Provide the [X, Y] coordinate of the cell's center where the given text is located.  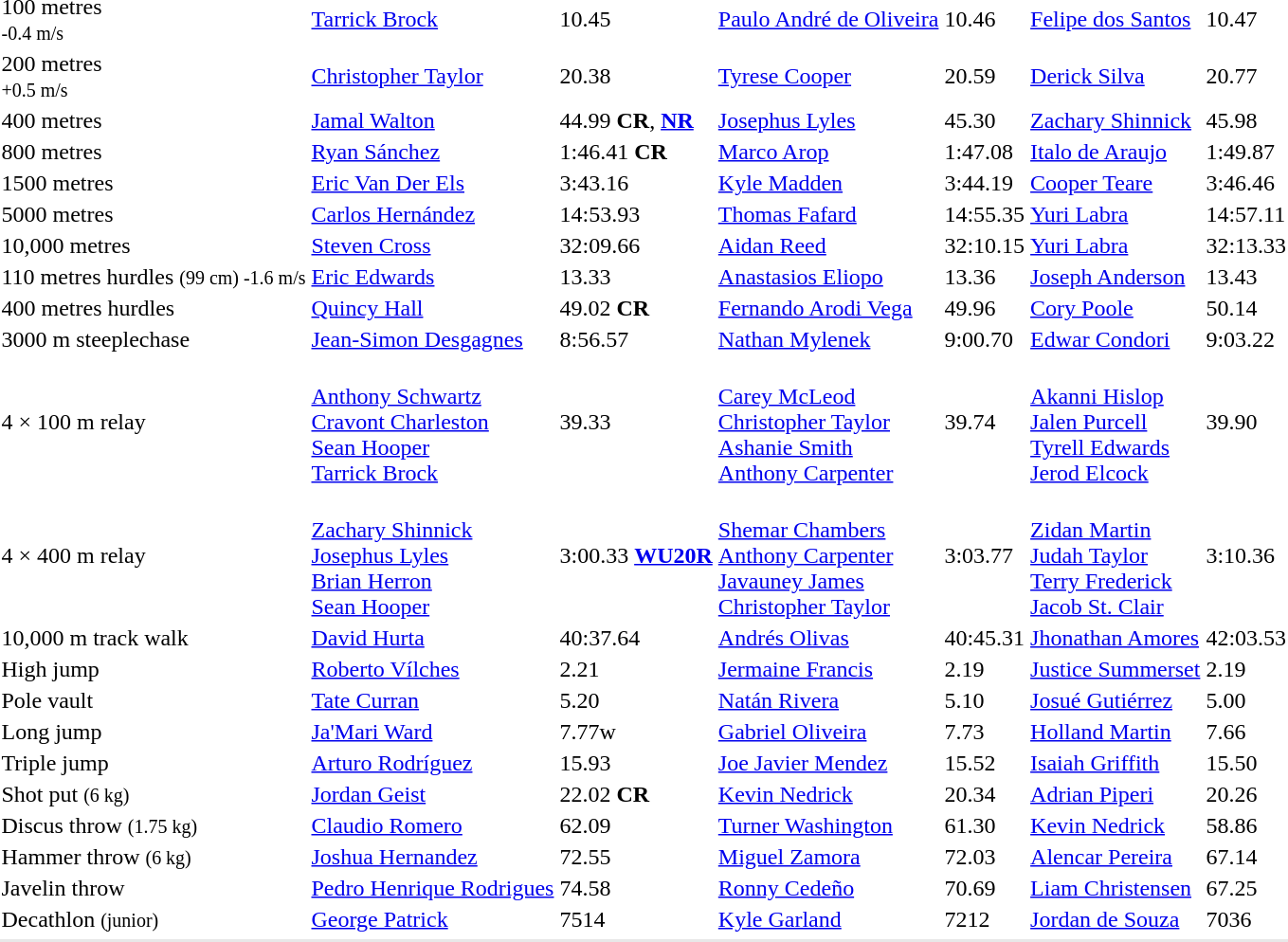
45.98 [1246, 120]
Edwar Condori [1116, 339]
20.59 [985, 76]
39.90 [1246, 422]
Jordan Geist [432, 794]
7514 [636, 919]
Aidan Reed [828, 245]
1:49.87 [1246, 152]
Justice Summerset [1116, 669]
Italo de Araujo [1116, 152]
Fernando Arodi Vega [828, 308]
3:03.77 [985, 555]
Eric Van Der Els [432, 183]
3:46.46 [1246, 183]
7036 [1246, 919]
7.73 [985, 732]
14:55.35 [985, 214]
14:57.11 [1246, 214]
Kyle Garland [828, 919]
15.52 [985, 763]
74.58 [636, 888]
40:45.31 [985, 638]
3:10.36 [1246, 555]
61.30 [985, 825]
Josué Gutiérrez [1116, 700]
Carlos Hernández [432, 214]
Discus throw (1.75 kg) [154, 825]
70.69 [985, 888]
400 metres hurdles [154, 308]
3000 m steeplechase [154, 339]
Jhonathan Amores [1116, 638]
49.02 CR [636, 308]
7212 [985, 919]
1500 metres [154, 183]
Pole vault [154, 700]
Jordan de Souza [1116, 919]
32:10.15 [985, 245]
72.03 [985, 857]
Turner Washington [828, 825]
20.26 [1246, 794]
Alencar Pereira [1116, 857]
Jean-Simon Desgagnes [432, 339]
Miguel Zamora [828, 857]
39.74 [985, 422]
7.77w [636, 732]
5.00 [1246, 700]
Holland Martin [1116, 732]
Joseph Anderson [1116, 277]
4 × 400 m relay [154, 555]
Ryan Sánchez [432, 152]
George Patrick [432, 919]
20.34 [985, 794]
20.77 [1246, 76]
Ja'Mari Ward [432, 732]
Quincy Hall [432, 308]
Natán Rivera [828, 700]
7.66 [1246, 732]
Josephus Lyles [828, 120]
39.33 [636, 422]
58.86 [1246, 825]
David Hurta [432, 638]
110 metres hurdles (99 cm) -1.6 m/s [154, 277]
Adrian Piperi [1116, 794]
Shemar ChambersAnthony CarpenterJavauney JamesChristopher Taylor [828, 555]
High jump [154, 669]
13.33 [636, 277]
8:56.57 [636, 339]
Arturo Rodríguez [432, 763]
Long jump [154, 732]
50.14 [1246, 308]
Jamal Walton [432, 120]
Derick Silva [1116, 76]
Gabriel Oliveira [828, 732]
Joshua Hernandez [432, 857]
Isaiah Griffith [1116, 763]
20.38 [636, 76]
44.99 CR, NR [636, 120]
4 × 100 m relay [154, 422]
42:03.53 [1246, 638]
Akanni HislopJalen PurcellTyrell EdwardsJerod Elcock [1116, 422]
15.50 [1246, 763]
15.93 [636, 763]
Javelin throw [154, 888]
49.96 [985, 308]
200 metres+0.5 m/s [154, 76]
5.10 [985, 700]
3:44.19 [985, 183]
Carey McLeodChristopher TaylorAshanie SmithAnthony Carpenter [828, 422]
Thomas Fafard [828, 214]
Shot put (6 kg) [154, 794]
Tate Curran [432, 700]
Eric Edwards [432, 277]
3:43.16 [636, 183]
Andrés Olivas [828, 638]
Joe Javier Mendez [828, 763]
Roberto Vílches [432, 669]
9:03.22 [1246, 339]
Liam Christensen [1116, 888]
Tyrese Cooper [828, 76]
Anthony SchwartzCravont CharlestonSean HooperTarrick Brock [432, 422]
Cory Poole [1116, 308]
800 metres [154, 152]
Nathan Mylenek [828, 339]
72.55 [636, 857]
Anastasios Eliopo [828, 277]
Zidan MartinJudah TaylorTerry FrederickJacob St. Clair [1116, 555]
67.25 [1246, 888]
Jermaine Francis [828, 669]
67.14 [1246, 857]
22.02 CR [636, 794]
Zachary Shinnick [1116, 120]
10,000 metres [154, 245]
14:53.93 [636, 214]
32:13.33 [1246, 245]
13.36 [985, 277]
Claudio Romero [432, 825]
5.20 [636, 700]
40:37.64 [636, 638]
Christopher Taylor [432, 76]
45.30 [985, 120]
Triple jump [154, 763]
1:47.08 [985, 152]
Steven Cross [432, 245]
Zachary ShinnickJosephus LylesBrian HerronSean Hooper [432, 555]
3:00.33 WU20R [636, 555]
5000 metres [154, 214]
62.09 [636, 825]
400 metres [154, 120]
10,000 m track walk [154, 638]
Decathlon (junior) [154, 919]
32:09.66 [636, 245]
Pedro Henrique Rodrigues [432, 888]
1:46.41 CR [636, 152]
9:00.70 [985, 339]
2.21 [636, 669]
Kyle Madden [828, 183]
Marco Arop [828, 152]
Cooper Teare [1116, 183]
13.43 [1246, 277]
Hammer throw (6 kg) [154, 857]
Ronny Cedeño [828, 888]
